Provide the (x, y) coordinate of the cell's center where the given text is located.  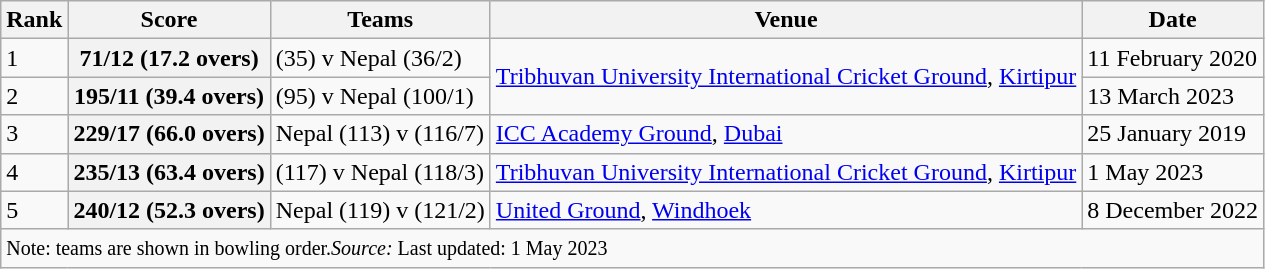
(95) v Nepal (100/1) (380, 96)
United Ground, Windhoek (786, 210)
4 (34, 172)
Rank (34, 20)
11 February 2020 (1173, 58)
240/12 (52.3 overs) (169, 210)
5 (34, 210)
Note: teams are shown in bowling order.Source: Last updated: 1 May 2023 (632, 248)
229/17 (66.0 overs) (169, 134)
71/12 (17.2 overs) (169, 58)
1 (34, 58)
195/11 (39.4 overs) (169, 96)
3 (34, 134)
Venue (786, 20)
1 May 2023 (1173, 172)
25 January 2019 (1173, 134)
(117) v Nepal (118/3) (380, 172)
Nepal (119) v (121/2) (380, 210)
Nepal (113) v (116/7) (380, 134)
ICC Academy Ground, Dubai (786, 134)
Teams (380, 20)
235/13 (63.4 overs) (169, 172)
13 March 2023 (1173, 96)
2 (34, 96)
8 December 2022 (1173, 210)
Score (169, 20)
(35) v Nepal (36/2) (380, 58)
Date (1173, 20)
